Output the (X, Y) coordinate of the center of the cell containing the given text.  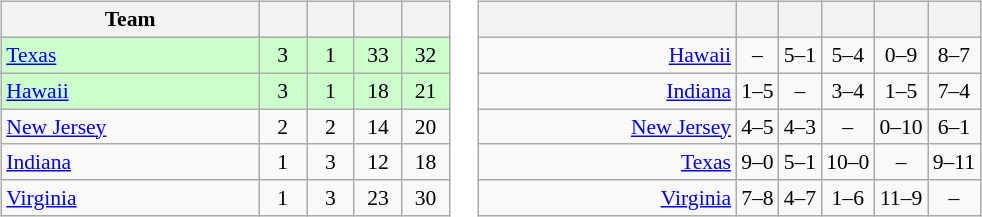
12 (378, 162)
33 (378, 55)
7–8 (758, 198)
4–5 (758, 127)
5–4 (848, 55)
11–9 (900, 198)
4–7 (800, 198)
9–11 (954, 162)
Team (130, 20)
0–10 (900, 127)
20 (426, 127)
0–9 (900, 55)
21 (426, 91)
8–7 (954, 55)
6–1 (954, 127)
23 (378, 198)
9–0 (758, 162)
32 (426, 55)
30 (426, 198)
3–4 (848, 91)
14 (378, 127)
10–0 (848, 162)
4–3 (800, 127)
1–6 (848, 198)
7–4 (954, 91)
